From the cell containing the given text, extract its center point as (x, y) coordinate. 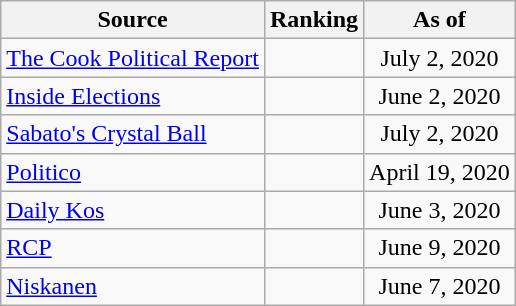
April 19, 2020 (440, 172)
The Cook Political Report (133, 58)
Politico (133, 172)
June 3, 2020 (440, 210)
Inside Elections (133, 96)
Sabato's Crystal Ball (133, 134)
Source (133, 20)
RCP (133, 248)
Daily Kos (133, 210)
Ranking (314, 20)
June 7, 2020 (440, 286)
June 9, 2020 (440, 248)
As of (440, 20)
Niskanen (133, 286)
June 2, 2020 (440, 96)
